Scan for the cell matching the given text and deliver its [X, Y] coordinate at center. 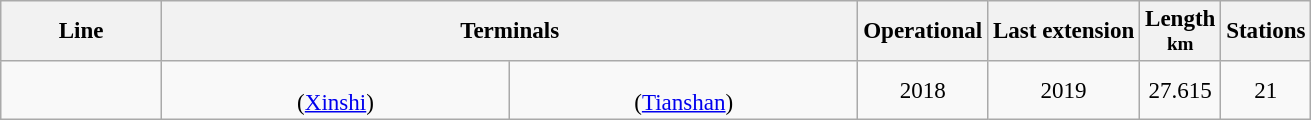
(Tianshan) [684, 90]
27.615 [1180, 90]
2018 [923, 90]
21 [1266, 90]
Operational [923, 31]
Lengthkm [1180, 31]
Stations [1266, 31]
Line [82, 31]
Last extension [1064, 31]
Terminals [509, 31]
(Xinshi) [335, 90]
2019 [1064, 90]
